Capture the cell that displays the provided text and extract its (x, y) central coordinate. 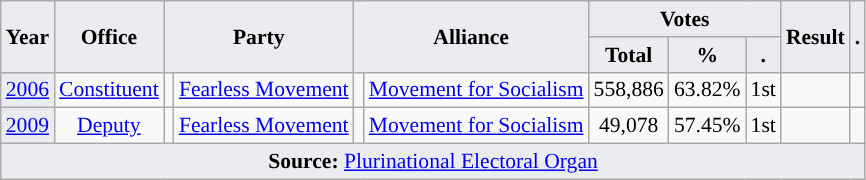
2006 (28, 90)
Alliance (472, 36)
Constituent (109, 90)
Office (109, 36)
Result (816, 36)
Votes (685, 19)
Deputy (109, 126)
558,886 (629, 90)
63.82% (708, 90)
% (708, 55)
49,078 (629, 126)
2009 (28, 126)
Source: Plurinational Electoral Organ (434, 162)
Party (259, 36)
Year (28, 36)
Total (629, 55)
57.45% (708, 126)
